Extract the (X, Y) coordinate from the center of the cell holding the provided text.  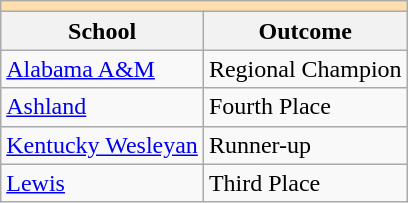
Kentucky Wesleyan (102, 145)
Regional Champion (305, 69)
Runner-up (305, 145)
Alabama A&M (102, 69)
Outcome (305, 31)
Third Place (305, 183)
School (102, 31)
Ashland (102, 107)
Fourth Place (305, 107)
Lewis (102, 183)
